Extract the (X, Y) coordinate from the center of the cell holding the provided text.  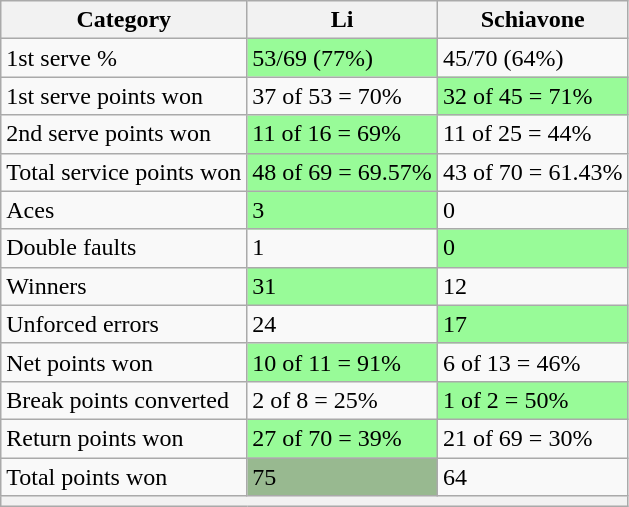
12 (532, 286)
Category (124, 20)
53/69 (77%) (342, 58)
11 of 25 = 44% (532, 134)
1 (342, 248)
21 of 69 = 30% (532, 438)
1st serve % (124, 58)
10 of 11 = 91% (342, 362)
6 of 13 = 46% (532, 362)
48 of 69 = 69.57% (342, 172)
Double faults (124, 248)
Aces (124, 210)
Winners (124, 286)
32 of 45 = 71% (532, 96)
1st serve points won (124, 96)
45/70 (64%) (532, 58)
75 (342, 477)
43 of 70 = 61.43% (532, 172)
27 of 70 = 39% (342, 438)
17 (532, 324)
Return points won (124, 438)
64 (532, 477)
Total points won (124, 477)
Net points won (124, 362)
Total service points won (124, 172)
11 of 16 = 69% (342, 134)
Break points converted (124, 400)
2nd serve points won (124, 134)
3 (342, 210)
Li (342, 20)
Schiavone (532, 20)
1 of 2 = 50% (532, 400)
37 of 53 = 70% (342, 96)
Unforced errors (124, 324)
2 of 8 = 25% (342, 400)
31 (342, 286)
24 (342, 324)
